Return (X, Y) of the center of cell containing provided text 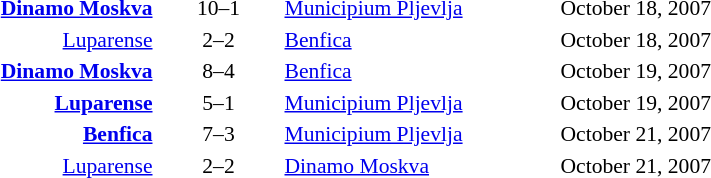
5–1 (218, 102)
8–4 (218, 71)
2–2 (218, 40)
7–3 (218, 134)
